Locate the cell with the specified text and output its (X, Y) center coordinate. 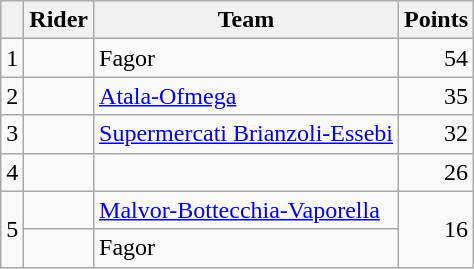
Supermercati Brianzoli-Essebi (246, 134)
Malvor-Bottecchia-Vaporella (246, 210)
1 (12, 58)
26 (436, 172)
2 (12, 96)
4 (12, 172)
Points (436, 20)
35 (436, 96)
Atala-Ofmega (246, 96)
32 (436, 134)
Rider (59, 20)
5 (12, 229)
3 (12, 134)
54 (436, 58)
16 (436, 229)
Team (246, 20)
